Identify which cell holds the provided text, then report its (X, Y) central coordinate. 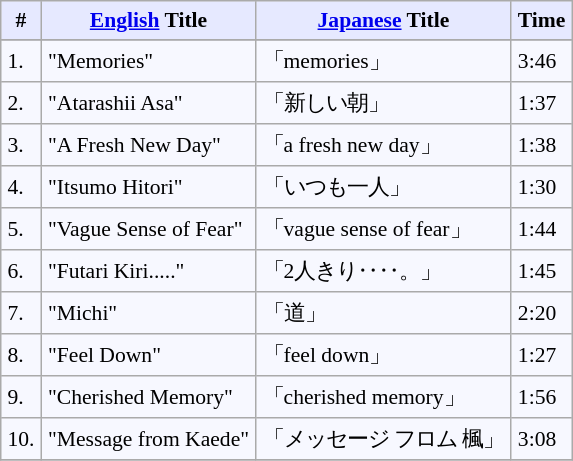
「a fresh new day」 (384, 145)
4. (21, 187)
7. (21, 313)
3:08 (542, 439)
「vague sense of fear」 (384, 229)
2. (21, 103)
8. (21, 355)
「2人きり‥‥。」 (384, 271)
English Title (148, 20)
「新しい朝」 (384, 103)
1. (21, 61)
5. (21, 229)
「メッセージ フロム 楓」 (384, 439)
"Itsumo Hitori" (148, 187)
Time (542, 20)
1:56 (542, 397)
「道」 (384, 313)
3. (21, 145)
6. (21, 271)
10. (21, 439)
"Feel Down" (148, 355)
1:30 (542, 187)
1:45 (542, 271)
Japanese Title (384, 20)
"Vague Sense of Fear" (148, 229)
「いつも一人」 (384, 187)
"Memories" (148, 61)
「memories」 (384, 61)
「cherished memory」 (384, 397)
1:37 (542, 103)
3:46 (542, 61)
「feel down」 (384, 355)
1:44 (542, 229)
"Futari Kiri....." (148, 271)
"Michi" (148, 313)
"Atarashii Asa" (148, 103)
9. (21, 397)
"Message from Kaede" (148, 439)
"Cherished Memory" (148, 397)
2:20 (542, 313)
1:27 (542, 355)
1:38 (542, 145)
"A Fresh New Day" (148, 145)
# (21, 20)
